Identify which cell holds the provided text, then report its (x, y) central coordinate. 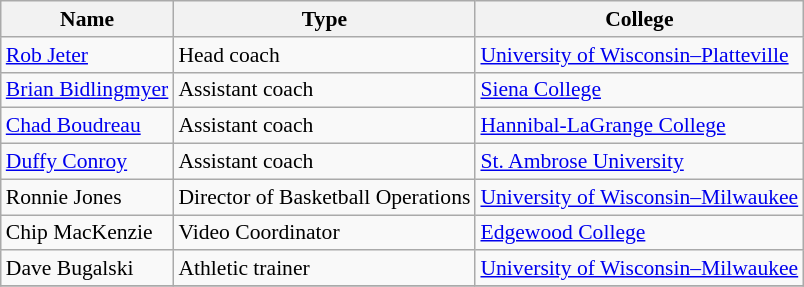
Video Coordinator (324, 233)
Chip MacKenzie (88, 233)
Edgewood College (639, 233)
St. Ambrose University (639, 162)
Rob Jeter (88, 55)
Chad Boudreau (88, 126)
Ronnie Jones (88, 197)
Head coach (324, 55)
University of Wisconsin–Platteville (639, 55)
Athletic trainer (324, 269)
Duffy Conroy (88, 162)
Siena College (639, 90)
Type (324, 19)
Director of Basketball Operations (324, 197)
College (639, 19)
Brian Bidlingmyer (88, 90)
Dave Bugalski (88, 269)
Name (88, 19)
Hannibal-LaGrange College (639, 126)
